Capture the cell that displays the provided text and extract its [X, Y] central coordinate. 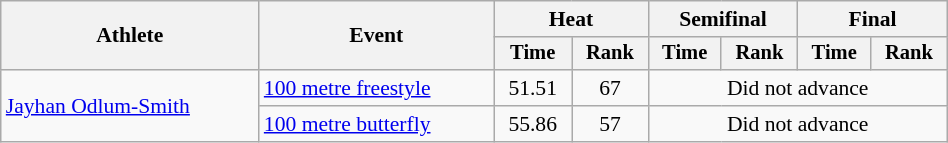
Jayhan Odlum-Smith [130, 106]
67 [610, 88]
51.51 [533, 88]
Athlete [130, 36]
57 [610, 124]
Semifinal [722, 19]
Event [376, 36]
55.86 [533, 124]
100 metre butterfly [376, 124]
Final [873, 19]
Heat [572, 19]
100 metre freestyle [376, 88]
